Determine the (X, Y) coordinate at the center of the cell enclosing the given text.  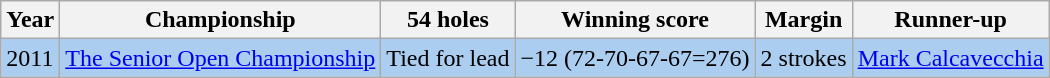
Winning score (635, 20)
2011 (30, 58)
−12 (72-70-67-67=276) (635, 58)
2 strokes (804, 58)
Margin (804, 20)
Tied for lead (448, 58)
Championship (220, 20)
Runner-up (950, 20)
Year (30, 20)
54 holes (448, 20)
The Senior Open Championship (220, 58)
Mark Calcavecchia (950, 58)
